Find where the given text appears and provide that cell's center as (x, y) coordinate. 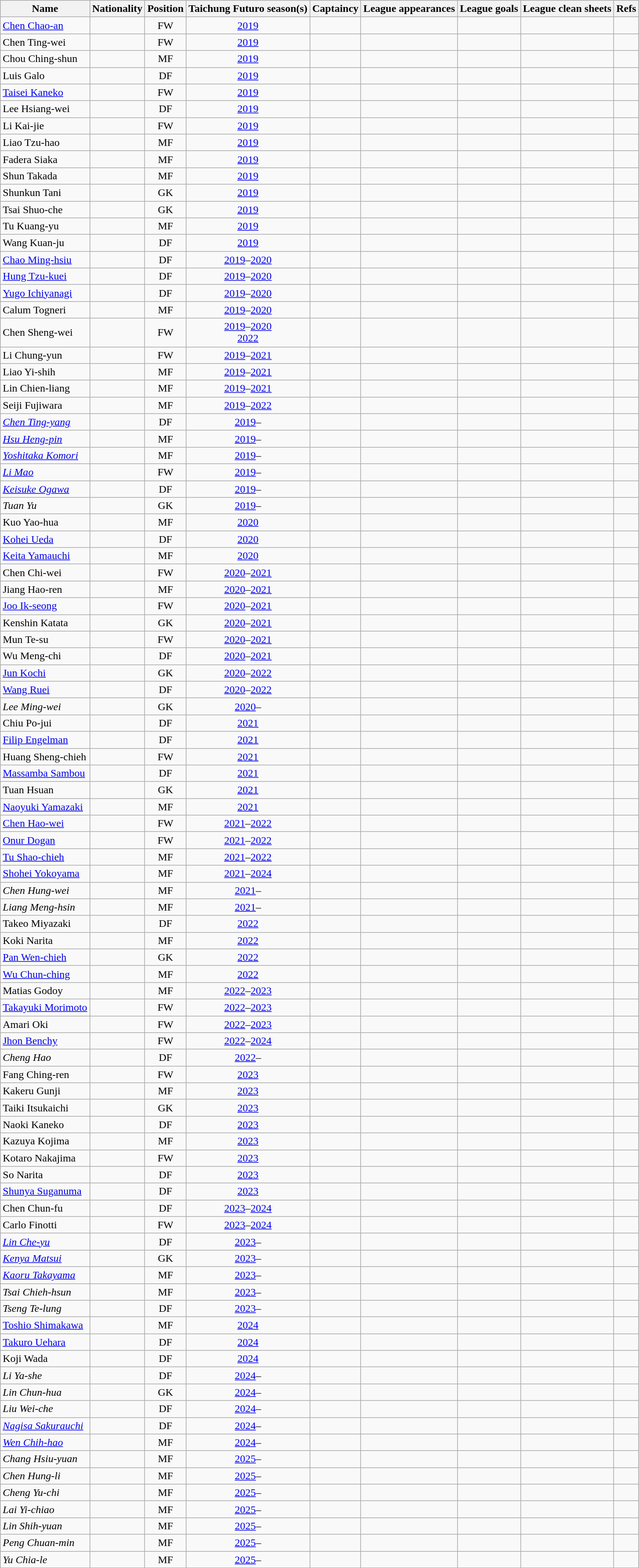
Liao Tzu-hao (45, 142)
Nagisa Sakurauchi (45, 1426)
Lai Yi-chiao (45, 1509)
Taichung Futuro season(s) (248, 9)
Taisei Kaneko (45, 92)
Lin Shih-yuan (45, 1526)
Lin Che-yu (45, 1241)
Tsai Shuo-che (45, 210)
Lee Ming-wei (45, 706)
Nationality (117, 9)
Shohei Yokoyama (45, 874)
Tu Kuang-yu (45, 226)
Hsu Heng-pin (45, 439)
Massamba Sambou (45, 773)
2022– (248, 1058)
Naoki Kaneko (45, 1125)
Shun Takada (45, 176)
Taiki Itsukaichi (45, 1108)
2020– (248, 706)
Kakeru Gunji (45, 1091)
Chen Hung-wei (45, 890)
Shunkun Tani (45, 192)
Tuan Hsuan (45, 790)
Chen Chi-wei (45, 573)
Chen Sheng-wei (45, 332)
Chen Hung-li (45, 1476)
2022–2024 (248, 1041)
Carlo Finotti (45, 1225)
Jhon Benchy (45, 1041)
Wang Ruei (45, 690)
Liang Meng-hsin (45, 907)
Jiang Hao-ren (45, 589)
Chou Ching-shun (45, 59)
Kazuya Kojima (45, 1141)
Mun Te-su (45, 639)
Pan Wen-chieh (45, 957)
Amari Oki (45, 1024)
Yu Chia-le (45, 1560)
2019–20202022 (248, 332)
Lee Hsiang-wei (45, 109)
Chen Chao-an (45, 25)
Hung Tzu-kuei (45, 276)
Keisuke Ogawa (45, 489)
Kohei Ueda (45, 539)
Refs (626, 9)
Liao Yi-shih (45, 372)
Shunya Suganuma (45, 1191)
Yoshitaka Komori (45, 455)
Li Mao (45, 472)
Chang Hsiu-yuan (45, 1459)
Peng Chuan-min (45, 1543)
Joo Ik-seong (45, 606)
Name (45, 9)
Cheng Hao (45, 1058)
Seiji Fujiwara (45, 405)
Captaincy (335, 9)
Calum Togneri (45, 310)
Fang Ching-ren (45, 1074)
Kenshin Katata (45, 623)
Matias Godoy (45, 991)
Luis Galo (45, 76)
2019–2022 (248, 405)
Kuo Yao-hua (45, 523)
Keita Yamauchi (45, 556)
Li Chung-yun (45, 355)
Wang Kuan-ju (45, 243)
Li Ya-she (45, 1376)
Huang Sheng-chieh (45, 756)
Chen Chun-fu (45, 1208)
League goals (489, 9)
Koki Narita (45, 940)
Fadera Siaka (45, 159)
Takeo Miyazaki (45, 924)
Wu Chun-ching (45, 974)
Onur Dogan (45, 840)
Chao Ming-hsiu (45, 260)
Chen Ting-wei (45, 42)
Cheng Yu-chi (45, 1492)
Takayuki Morimoto (45, 1007)
League clean sheets (567, 9)
Tuan Yu (45, 506)
Jun Kochi (45, 673)
Yugo Ichiyanagi (45, 293)
Tu Shao-chieh (45, 857)
Wen Chih-hao (45, 1442)
Position (166, 9)
Lin Chun-hua (45, 1392)
Koji Wada (45, 1359)
Kotaro Nakajima (45, 1158)
So Narita (45, 1175)
Wu Meng-chi (45, 656)
Liu Wei-che (45, 1409)
Lin Chien-liang (45, 388)
Chen Hao-wei (45, 824)
Filip Engelman (45, 740)
Chen Ting-yang (45, 422)
Tseng Te-lung (45, 1309)
2021–2024 (248, 874)
Chiu Po-jui (45, 723)
Tsai Chieh-hsun (45, 1292)
Naoyuki Yamazaki (45, 807)
Toshio Shimakawa (45, 1325)
Takuro Uehara (45, 1342)
Kenya Matsui (45, 1258)
League appearances (409, 9)
Li Kai-jie (45, 126)
Kaoru Takayama (45, 1275)
